Output the [x, y] coordinate of the center of the cell containing the given text.  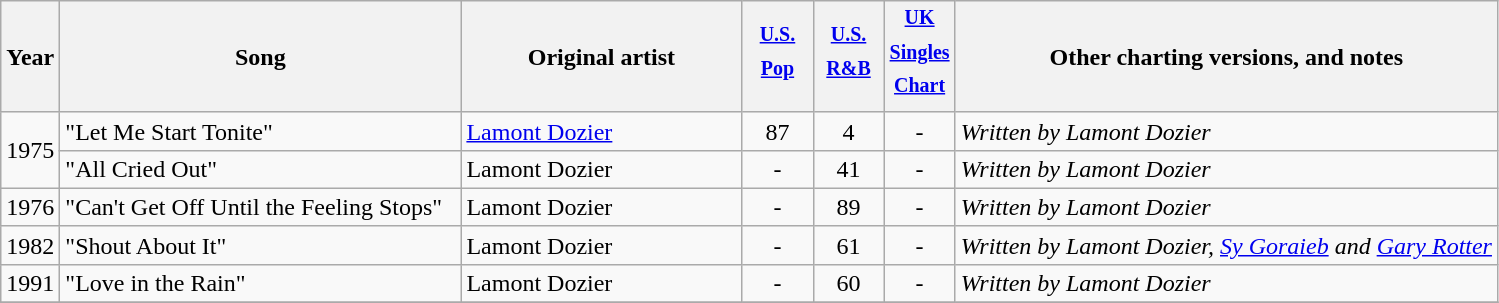
"All Cried Out" [260, 169]
Written by Lamont Dozier, Sy Goraieb and Gary Rotter [1226, 245]
4 [848, 131]
Year [30, 57]
UK Singles Chart [920, 57]
"Let Me Start Tonite" [260, 131]
"Shout About It" [260, 245]
1976 [30, 207]
Original artist [602, 57]
"Love in the Rain" [260, 284]
U.S. R&B [848, 57]
1982 [30, 245]
"Can't Get Off Until the Feeling Stops" [260, 207]
60 [848, 284]
61 [848, 245]
89 [848, 207]
Other charting versions, and notes [1226, 57]
1975 [30, 150]
41 [848, 169]
87 [778, 131]
U.S. Pop [778, 57]
1991 [30, 284]
Song [260, 57]
